Detect which cell encompasses the target text, then output its [X, Y] center coordinate. 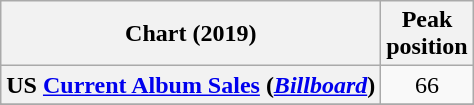
66 [427, 85]
US Current Album Sales (Billboard) [191, 85]
Chart (2019) [191, 34]
Peakposition [427, 34]
